Search for the cell housing the specified text and yield its [X, Y] center coordinate. 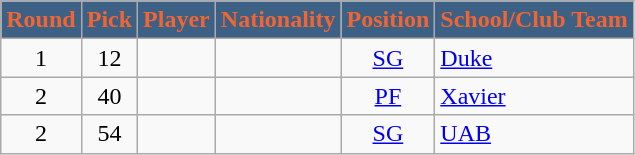
12 [109, 58]
Xavier [534, 96]
Pick [109, 20]
Nationality [278, 20]
Position [388, 20]
40 [109, 96]
1 [41, 58]
PF [388, 96]
54 [109, 134]
School/Club Team [534, 20]
Duke [534, 58]
UAB [534, 134]
Player [177, 20]
Round [41, 20]
